Scan for the cell matching the given text and deliver its (X, Y) coordinate at center. 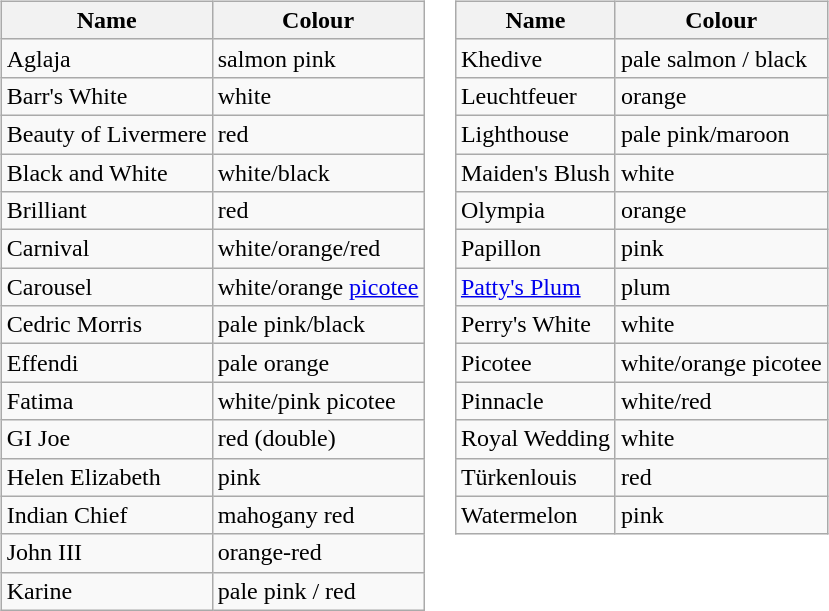
Khedive (535, 58)
mahogany red (318, 515)
Brilliant (106, 211)
Papillon (535, 249)
Aglaja (106, 58)
Lighthouse (535, 134)
white/orange/red (318, 249)
Helen Elizabeth (106, 477)
Carnival (106, 249)
Perry's White (535, 325)
Olympia (535, 211)
white/pink picotee (318, 401)
Picotee (535, 363)
Black and White (106, 173)
white/black (318, 173)
John III (106, 553)
red (double) (318, 439)
pale orange (318, 363)
pale pink/black (318, 325)
salmon pink (318, 58)
Beauty of Livermere (106, 134)
Türkenlouis (535, 477)
pale pink/maroon (721, 134)
Karine (106, 591)
pale pink / red (318, 591)
Barr's White (106, 96)
Pinnacle (535, 401)
plum (721, 287)
Watermelon (535, 515)
Maiden's Blush (535, 173)
pale salmon / black (721, 58)
GI Joe (106, 439)
Patty's Plum (535, 287)
Fatima (106, 401)
Carousel (106, 287)
white/red (721, 401)
Royal Wedding (535, 439)
orange-red (318, 553)
Indian Chief (106, 515)
Leuchtfeuer (535, 96)
Effendi (106, 363)
Cedric Morris (106, 325)
